From the cell containing the given text, extract its center point as [X, Y] coordinate. 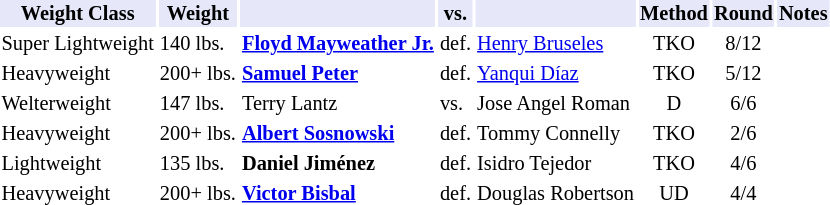
Method [674, 14]
Welterweight [78, 104]
D [674, 104]
Round [743, 14]
Isidro Tejedor [556, 164]
6/6 [743, 104]
8/12 [743, 44]
Super Lightweight [78, 44]
Yanqui Díaz [556, 74]
135 lbs. [198, 164]
140 lbs. [198, 44]
Floyd Mayweather Jr. [338, 44]
Weight Class [78, 14]
Notes [803, 14]
147 lbs. [198, 104]
2/6 [743, 134]
Terry Lantz [338, 104]
Albert Sosnowski [338, 134]
Samuel Peter [338, 74]
Tommy Connelly [556, 134]
Jose Angel Roman [556, 104]
Henry Bruseles [556, 44]
5/12 [743, 74]
Weight [198, 14]
4/6 [743, 164]
Lightweight [78, 164]
Daniel Jiménez [338, 164]
